From the cell containing the given text, extract its center point as [X, Y] coordinate. 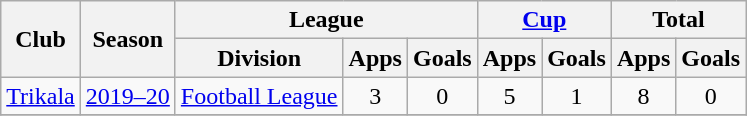
8 [643, 96]
5 [509, 96]
3 [375, 96]
Season [128, 39]
Trikala [41, 96]
Division [259, 58]
Total [678, 20]
Club [41, 39]
Cup [544, 20]
Football League [259, 96]
League [326, 20]
1 [577, 96]
2019–20 [128, 96]
